From the cell containing the given text, extract its center point as (x, y) coordinate. 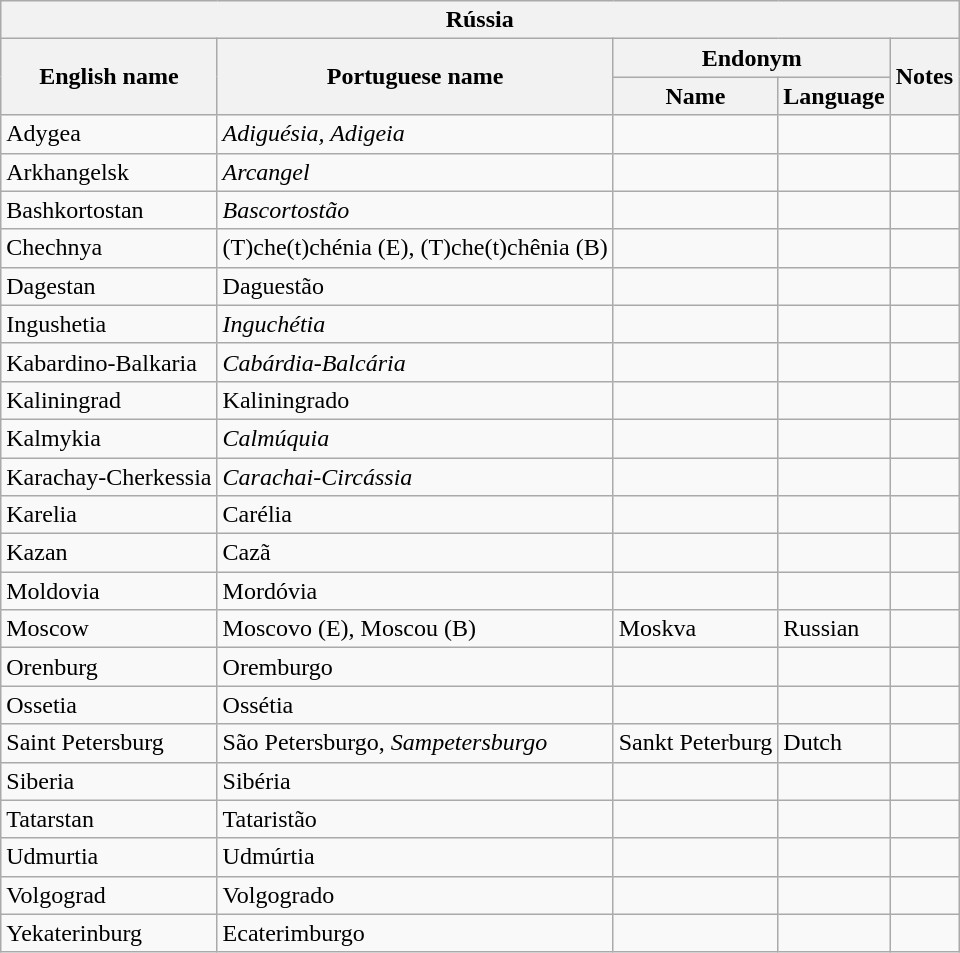
English name (109, 77)
Name (696, 96)
Ingushetia (109, 324)
Volgogrado (415, 895)
Arcangel (415, 172)
Kazan (109, 553)
Inguchétia (415, 324)
Siberia (109, 781)
Calmúquia (415, 438)
Endonym (752, 58)
Rússia (480, 20)
Dagestan (109, 286)
Portuguese name (415, 77)
Dutch (834, 743)
Kaliningrad (109, 400)
Udmurtia (109, 857)
Chechnya (109, 248)
Mordóvia (415, 591)
Udmúrtia (415, 857)
Tataristão (415, 819)
Russian (834, 629)
Carélia (415, 515)
Language (834, 96)
Moldovia (109, 591)
Carachai-Circássia (415, 477)
Tatarstan (109, 819)
Karachay-Cherkessia (109, 477)
Sibéria (415, 781)
Orenburg (109, 667)
Bascortostão (415, 210)
Daguestão (415, 286)
Ecaterimburgo (415, 933)
Adiguésia, Adigeia (415, 134)
Yekaterinburg (109, 933)
Sankt Peterburg (696, 743)
Adygea (109, 134)
Kaliningrado (415, 400)
Saint Petersburg (109, 743)
São Petersburgo, Sampetersburgo (415, 743)
Moscow (109, 629)
Notes (924, 77)
Kalmykia (109, 438)
Ossetia (109, 705)
Moscovo (E), Moscou (B) (415, 629)
Volgograd (109, 895)
(T)che(t)chénia (E), (T)che(t)chênia (B) (415, 248)
Ossétia (415, 705)
Oremburgo (415, 667)
Bashkortostan (109, 210)
Arkhangelsk (109, 172)
Cazã (415, 553)
Karelia (109, 515)
Moskva (696, 629)
Kabardino-Balkaria (109, 362)
Cabárdia-Balcária (415, 362)
